Identify which cell holds the provided text, then report its (x, y) central coordinate. 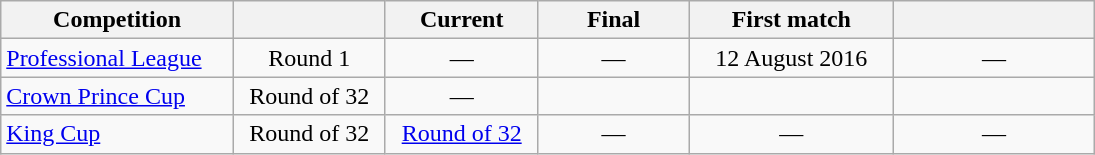
Competition (118, 20)
Crown Prince Cup (118, 96)
12 August 2016 (792, 58)
Round 1 (308, 58)
Professional League (118, 58)
Final (613, 20)
Current (462, 20)
First match (792, 20)
King Cup (118, 134)
